Pinpoint the cell where the given text exists, returning its [x, y] midpoint coordinate. 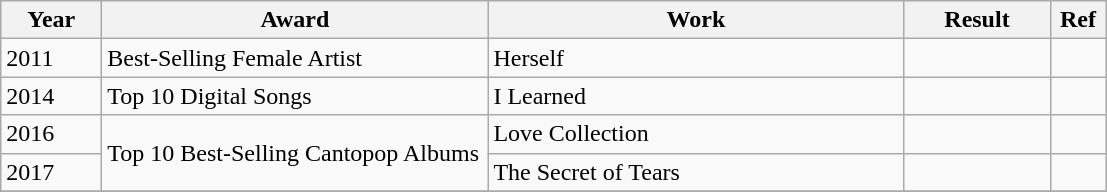
The Secret of Tears [696, 172]
Herself [696, 58]
Result [977, 20]
2011 [52, 58]
2016 [52, 134]
Work [696, 20]
I Learned [696, 96]
Ref [1078, 20]
Award [295, 20]
2017 [52, 172]
Love Collection [696, 134]
2014 [52, 96]
Best-Selling Female Artist [295, 58]
Top 10 Best-Selling Cantopop Albums [295, 153]
Year [52, 20]
Top 10 Digital Songs [295, 96]
